Provide the (X, Y) coordinate of the cell's center where the given text is located.  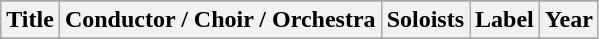
Conductor / Choir / Orchestra (220, 20)
Year (568, 20)
Title (30, 20)
Soloists (425, 20)
Label (505, 20)
